Extract the (X, Y) coordinate from the center of the cell holding the provided text.  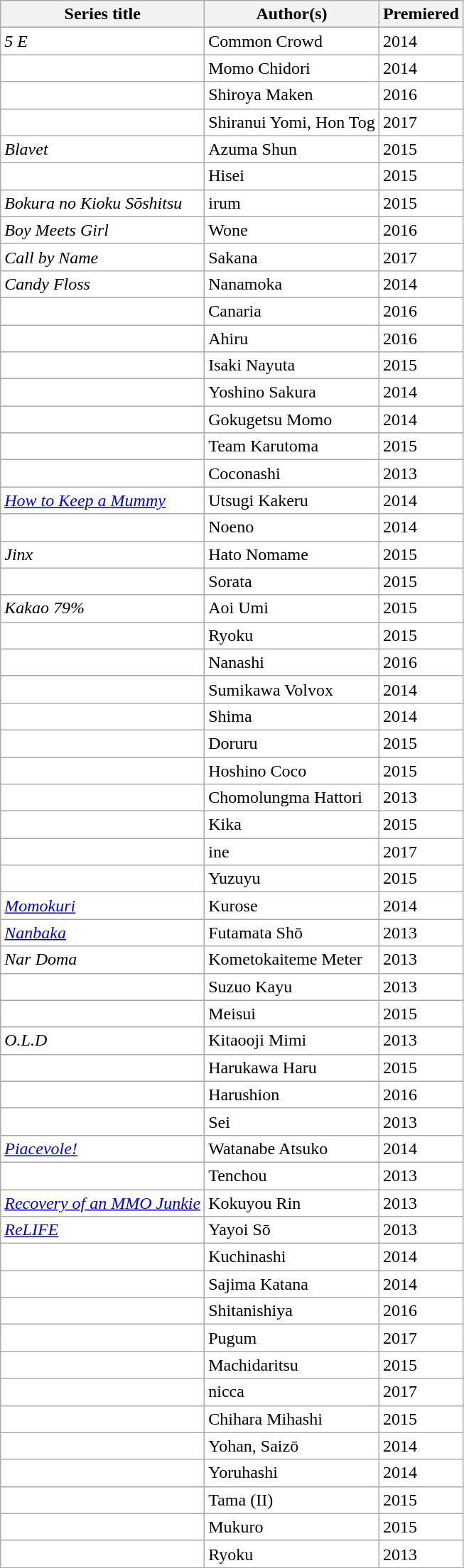
irum (292, 203)
Nar Doma (102, 960)
Author(s) (292, 14)
Pugum (292, 1338)
Sajima Katana (292, 1284)
Futamata Shō (292, 933)
Yoruhashi (292, 1473)
Common Crowd (292, 41)
Shitanishiya (292, 1311)
Coconashi (292, 473)
Hoshino Coco (292, 770)
Kurose (292, 906)
Team Karutoma (292, 446)
Azuma Shun (292, 149)
Kika (292, 825)
Bokura no Kioku Sōshitsu (102, 203)
Hisei (292, 176)
Doruru (292, 743)
Premiered (421, 14)
Isaki Nayuta (292, 366)
5 E (102, 41)
Harukawa Haru (292, 1068)
Recovery of an MMO Junkie (102, 1203)
Wone (292, 230)
ReLIFE (102, 1230)
Shiranui Yomi, Hon Tog (292, 122)
Meisui (292, 1014)
Shiroya Maken (292, 95)
Mukuro (292, 1527)
Kakao 79% (102, 608)
Kitaooji Mimi (292, 1041)
Ahiru (292, 339)
Nanashi (292, 662)
Chihara Mihashi (292, 1419)
Yayoi Sō (292, 1230)
Nanbaka (102, 933)
nicca (292, 1392)
Watanabe Atsuko (292, 1148)
Gokugetsu Momo (292, 420)
Series title (102, 14)
Sorata (292, 581)
Yuzuyu (292, 879)
Yoshino Sakura (292, 393)
Harushion (292, 1095)
Candy Floss (102, 284)
Suzuo Kayu (292, 987)
Tenchou (292, 1175)
Chomolungma Hattori (292, 798)
Momokuri (102, 906)
Boy Meets Girl (102, 230)
Aoi Umi (292, 608)
Momo Chidori (292, 68)
Kometokaiteme Meter (292, 960)
Jinx (102, 554)
How to Keep a Mummy (102, 500)
Machidaritsu (292, 1365)
O.L.D (102, 1041)
Call by Name (102, 257)
Sakana (292, 257)
Canaria (292, 311)
Hato Nomame (292, 554)
Nanamoka (292, 284)
Noeno (292, 527)
Piacevole! (102, 1148)
Kuchinashi (292, 1257)
Kokuyou Rin (292, 1203)
Sumikawa Volvox (292, 689)
Blavet (102, 149)
Utsugi Kakeru (292, 500)
Yohan, Saizō (292, 1446)
ine (292, 852)
Sei (292, 1122)
Shima (292, 716)
Tama (II) (292, 1500)
